Return the [X, Y] coordinate for the center point of the cell that contains the specified text.  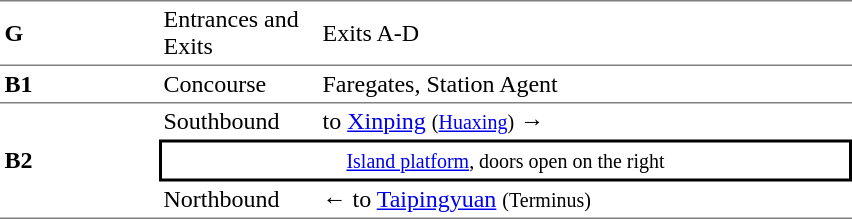
to Xinping (Huaxing) → [585, 122]
Entrances and Exits [238, 33]
G [80, 33]
B1 [80, 85]
Island platform, doors open on the right [506, 161]
Southbound [238, 122]
Exits A-D [585, 33]
Concourse [238, 85]
Faregates, Station Agent [585, 85]
